Locate the cell with the specified text and output its (x, y) center coordinate. 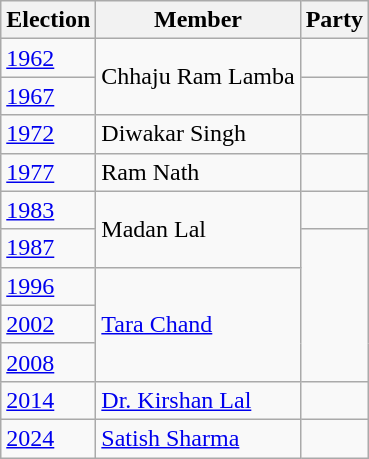
Member (198, 20)
1987 (48, 248)
1977 (48, 172)
Diwakar Singh (198, 134)
2014 (48, 400)
1983 (48, 210)
1972 (48, 134)
Chhaju Ram Lamba (198, 77)
1996 (48, 286)
Party (334, 20)
Madan Lal (198, 229)
Satish Sharma (198, 438)
2002 (48, 324)
2024 (48, 438)
Election (48, 20)
1962 (48, 58)
2008 (48, 362)
1967 (48, 96)
Ram Nath (198, 172)
Tara Chand (198, 324)
Dr. Kirshan Lal (198, 400)
